Find where the given text appears and provide that cell's center as [x, y] coordinate. 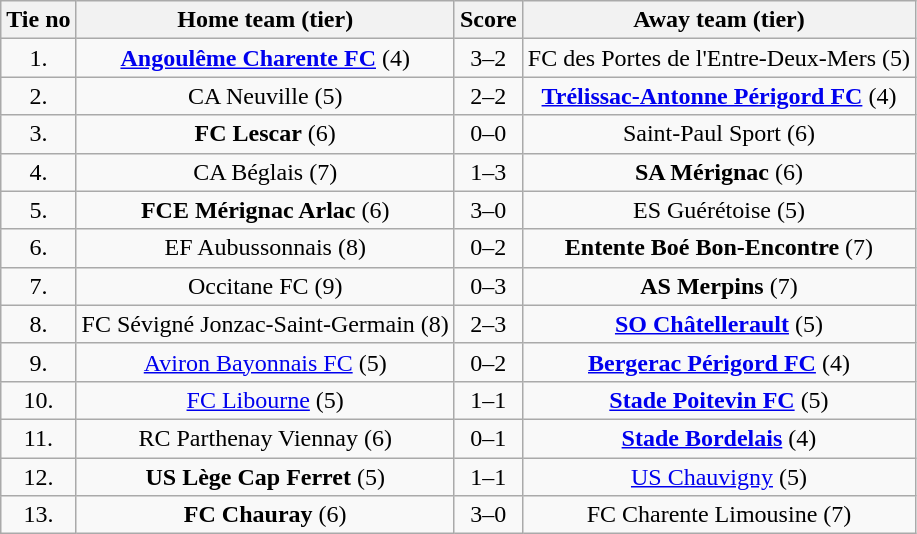
3–2 [488, 58]
1. [38, 58]
10. [38, 400]
US Chauvigny (5) [718, 477]
Stade Poitevin FC (5) [718, 400]
13. [38, 515]
2–3 [488, 324]
CA Béglais (7) [265, 172]
9. [38, 362]
AS Merpins (7) [718, 286]
SA Mérignac (6) [718, 172]
Stade Bordelais (4) [718, 438]
FCE Mérignac Arlac (6) [265, 210]
FC Chauray (6) [265, 515]
FC Sévigné Jonzac-Saint-Germain (8) [265, 324]
Away team (tier) [718, 20]
Tie no [38, 20]
Bergerac Périgord FC (4) [718, 362]
2–2 [488, 96]
FC Lescar (6) [265, 134]
8. [38, 324]
Trélissac-Antonne Périgord FC (4) [718, 96]
Occitane FC (9) [265, 286]
0–1 [488, 438]
FC Libourne (5) [265, 400]
3. [38, 134]
SO Châtellerault (5) [718, 324]
FC des Portes de l'Entre-Deux-Mers (5) [718, 58]
ES Guérétoise (5) [718, 210]
EF Aubussonnais (8) [265, 248]
0–3 [488, 286]
11. [38, 438]
Aviron Bayonnais FC (5) [265, 362]
US Lège Cap Ferret (5) [265, 477]
CA Neuville (5) [265, 96]
RC Parthenay Viennay (6) [265, 438]
4. [38, 172]
Angoulême Charente FC (4) [265, 58]
Entente Boé Bon-Encontre (7) [718, 248]
Score [488, 20]
1–3 [488, 172]
Saint-Paul Sport (6) [718, 134]
2. [38, 96]
7. [38, 286]
FC Charente Limousine (7) [718, 515]
0–0 [488, 134]
12. [38, 477]
5. [38, 210]
6. [38, 248]
Home team (tier) [265, 20]
